Capture the cell that displays the provided text and extract its [X, Y] central coordinate. 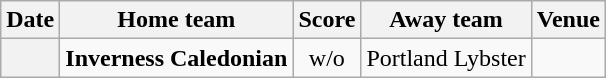
Home team [176, 20]
Date [30, 20]
Away team [446, 20]
Venue [568, 20]
w/o [327, 58]
Score [327, 20]
Inverness Caledonian [176, 58]
Portland Lybster [446, 58]
